For the text-containing cell, return its midpoint in (x, y) coordinate format. 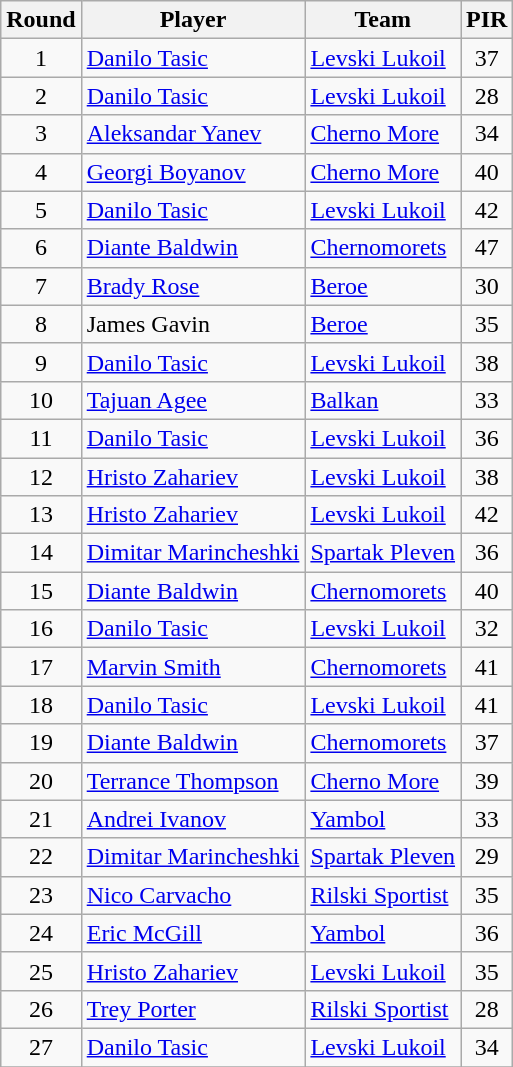
22 (41, 857)
8 (41, 324)
32 (487, 629)
Terrance Thompson (193, 781)
23 (41, 895)
Eric McGill (193, 933)
Tajuan Agee (193, 400)
39 (487, 781)
Trey Porter (193, 1009)
27 (41, 1047)
7 (41, 286)
18 (41, 705)
Round (41, 20)
6 (41, 248)
29 (487, 857)
21 (41, 819)
PIR (487, 20)
10 (41, 400)
19 (41, 743)
24 (41, 933)
James Gavin (193, 324)
Team (383, 20)
Balkan (383, 400)
Aleksandar Yanev (193, 134)
14 (41, 553)
17 (41, 667)
12 (41, 477)
Marvin Smith (193, 667)
11 (41, 438)
3 (41, 134)
Player (193, 20)
Andrei Ivanov (193, 819)
15 (41, 591)
47 (487, 248)
Georgi Boyanov (193, 172)
4 (41, 172)
26 (41, 1009)
2 (41, 96)
16 (41, 629)
Nico Carvacho (193, 895)
5 (41, 210)
13 (41, 515)
1 (41, 58)
25 (41, 971)
30 (487, 286)
20 (41, 781)
9 (41, 362)
Brady Rose (193, 286)
